Output the (x, y) coordinate of the center of the cell containing the given text.  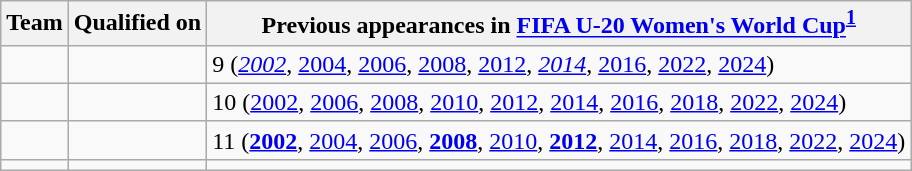
9 (2002, 2004, 2006, 2008, 2012, 2014, 2016, 2022, 2024) (559, 64)
11 (2002, 2004, 2006, 2008, 2010, 2012, 2014, 2016, 2018, 2022, 2024) (559, 140)
Team (35, 24)
Qualified on (137, 24)
10 (2002, 2006, 2008, 2010, 2012, 2014, 2016, 2018, 2022, 2024) (559, 102)
Previous appearances in FIFA U-20 Women's World Cup1 (559, 24)
